Provide the (x, y) coordinate of the cell's center where the given text is located.  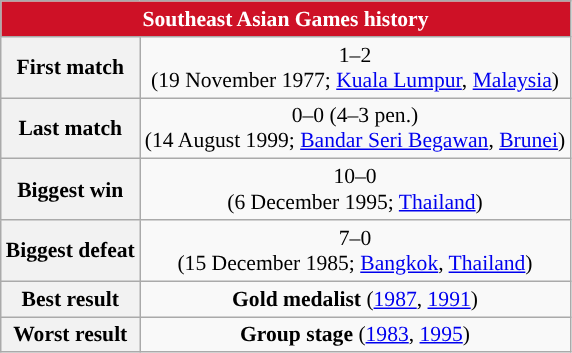
Biggest defeat (70, 250)
10–0 (6 December 1995; Thailand) (355, 190)
0–0 (4–3 pen.) (14 August 1999; Bandar Seri Begawan, Brunei) (355, 128)
First match (70, 68)
Best result (70, 299)
7–0 (15 December 1985; Bangkok, Thailand) (355, 250)
Group stage (1983, 1995) (355, 335)
Worst result (70, 335)
Southeast Asian Games history (286, 19)
Last match (70, 128)
1–2 (19 November 1977; Kuala Lumpur, Malaysia) (355, 68)
Biggest win (70, 190)
Gold medalist (1987, 1991) (355, 299)
